Capture the cell that displays the provided text and extract its (x, y) central coordinate. 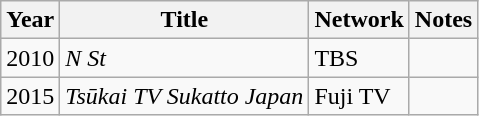
2010 (30, 58)
2015 (30, 96)
Title (184, 20)
TBS (359, 58)
Network (359, 20)
Fuji TV (359, 96)
Year (30, 20)
N St (184, 58)
Tsūkai TV Sukatto Japan (184, 96)
Notes (443, 20)
